Return [x, y] of the center of cell containing provided text 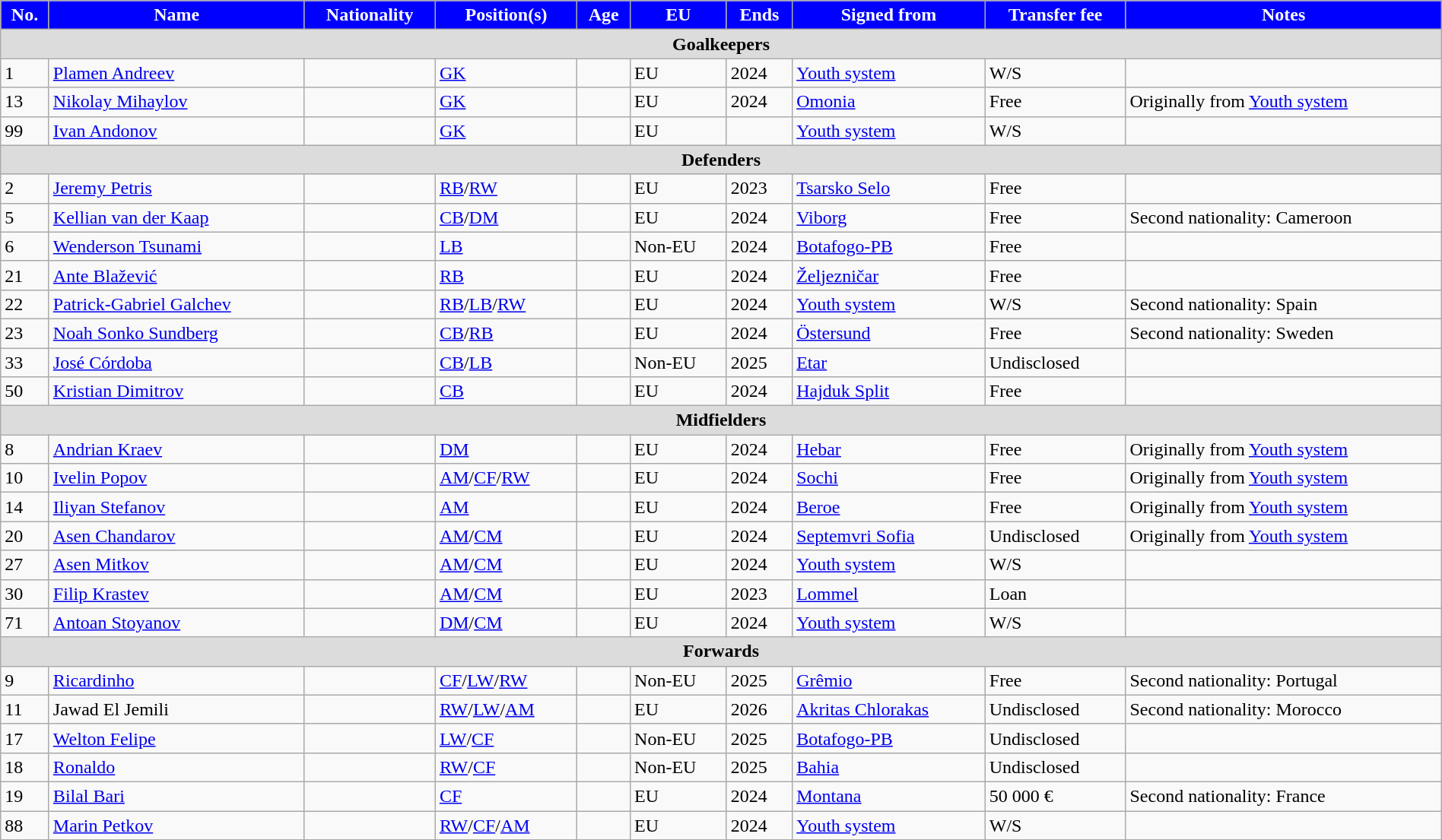
Asen Chandarov [176, 536]
CF/LW/RW [506, 680]
Goalkeepers [721, 44]
88 [25, 825]
LW/CF [506, 738]
Nikolay Mihaylov [176, 102]
Second nationality: Sweden [1284, 333]
RW/CF [506, 767]
Position(s) [506, 15]
Loan [1056, 594]
Kellian van der Kaap [176, 217]
RB [506, 275]
RW/LW/AM [506, 709]
Signed from [889, 15]
Beroe [889, 507]
Defenders [721, 160]
33 [25, 363]
27 [25, 565]
Hebar [889, 449]
50 [25, 391]
Hajduk Split [889, 391]
18 [25, 767]
Ante Blažević [176, 275]
1 [25, 73]
CB/DM [506, 217]
Plamen Andreev [176, 73]
Second nationality: France [1284, 796]
8 [25, 449]
Septemvri Sofia [889, 536]
5 [25, 217]
13 [25, 102]
Second nationality: Morocco [1284, 709]
20 [25, 536]
Second nationality: Cameroon [1284, 217]
CB/RB [506, 333]
Omonia [889, 102]
2026 [759, 709]
CB [506, 391]
11 [25, 709]
Tsarsko Selo [889, 189]
Ends [759, 15]
Kristian Dimitrov [176, 391]
Montana [889, 796]
LB [506, 246]
Marin Petkov [176, 825]
22 [25, 304]
99 [25, 131]
Name [176, 15]
Ivan Andonov [176, 131]
Filip Krastev [176, 594]
Ivelin Popov [176, 478]
Akritas Chlorakas [889, 709]
No. [25, 15]
José Córdoba [176, 363]
50 000 € [1056, 796]
CF [506, 796]
RB/LB/RW [506, 304]
Ronaldo [176, 767]
Ricardinho [176, 680]
Jawad El Jemili [176, 709]
6 [25, 246]
Grêmio [889, 680]
Patrick-Gabriel Galchev [176, 304]
DM/CM [506, 623]
Nationality [370, 15]
Noah Sonko Sundberg [176, 333]
Lommel [889, 594]
Sochi [889, 478]
RW/CF/AM [506, 825]
Notes [1284, 15]
9 [25, 680]
Bilal Bari [176, 796]
Željezničar [889, 275]
Welton Felipe [176, 738]
71 [25, 623]
14 [25, 507]
Second nationality: Spain [1284, 304]
AM [506, 507]
Bahia [889, 767]
Jeremy Petris [176, 189]
Transfer fee [1056, 15]
Wenderson Tsunami [176, 246]
Age [604, 15]
Etar [889, 363]
RB/RW [506, 189]
AM/CF/RW [506, 478]
Forwards [721, 651]
19 [25, 796]
10 [25, 478]
Second nationality: Portugal [1284, 680]
Iliyan Stefanov [176, 507]
Viborg [889, 217]
DM [506, 449]
Andrian Kraev [176, 449]
30 [25, 594]
2 [25, 189]
Östersund [889, 333]
CB/LB [506, 363]
23 [25, 333]
21 [25, 275]
17 [25, 738]
Asen Mitkov [176, 565]
Antoan Stoyanov [176, 623]
Midfielders [721, 420]
